Identify which cell holds the provided text, then report its (X, Y) central coordinate. 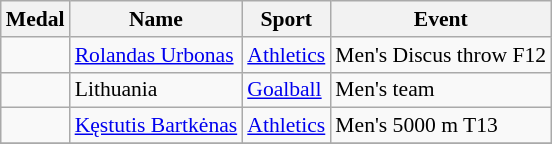
Men's team (440, 90)
Medal (36, 19)
Men's 5000 m T13 (440, 126)
Name (156, 19)
Sport (286, 19)
Rolandas Urbonas (156, 55)
Men's Discus throw F12 (440, 55)
Kęstutis Bartkėnas (156, 126)
Event (440, 19)
Lithuania (156, 90)
Goalball (286, 90)
